Identify which cell holds the provided text, then report its [x, y] central coordinate. 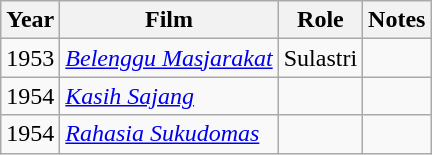
Year [30, 20]
Film [169, 20]
Role [320, 20]
Sulastri [320, 58]
Rahasia Sukudomas [169, 134]
Notes [397, 20]
Belenggu Masjarakat [169, 58]
1953 [30, 58]
Kasih Sajang [169, 96]
